Search for the cell housing the specified text and yield its [X, Y] center coordinate. 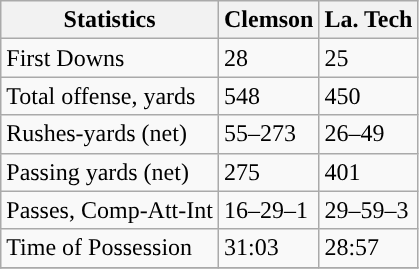
Time of Possession [110, 248]
28 [268, 58]
55–273 [268, 134]
Clemson [268, 20]
16–29–1 [268, 210]
401 [368, 172]
450 [368, 96]
28:57 [368, 248]
Passes, Comp-Att-Int [110, 210]
29–59–3 [368, 210]
La. Tech [368, 20]
26–49 [368, 134]
Total offense, yards [110, 96]
31:03 [268, 248]
Statistics [110, 20]
First Downs [110, 58]
25 [368, 58]
Passing yards (net) [110, 172]
275 [268, 172]
Rushes-yards (net) [110, 134]
548 [268, 96]
